Capture the cell that displays the provided text and extract its [X, Y] central coordinate. 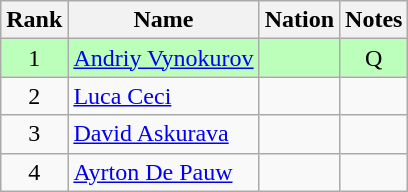
4 [34, 172]
Andriy Vynokurov [164, 58]
David Askurava [164, 134]
Ayrton De Pauw [164, 172]
3 [34, 134]
Notes [374, 20]
Q [374, 58]
Name [164, 20]
Rank [34, 20]
Luca Ceci [164, 96]
1 [34, 58]
2 [34, 96]
Nation [299, 20]
